Identify which cell holds the provided text, then report its [X, Y] central coordinate. 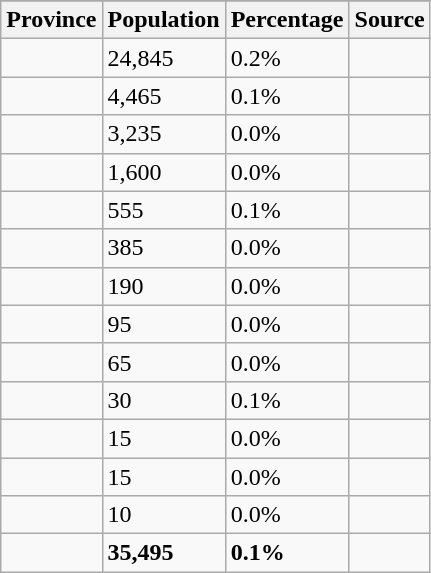
35,495 [164, 553]
0.2% [287, 58]
30 [164, 400]
555 [164, 210]
3,235 [164, 134]
Population [164, 20]
65 [164, 362]
Province [52, 20]
24,845 [164, 58]
1,600 [164, 172]
95 [164, 324]
190 [164, 286]
385 [164, 248]
Source [390, 20]
Percentage [287, 20]
4,465 [164, 96]
10 [164, 515]
